For the text-containing cell, return its midpoint in (x, y) coordinate format. 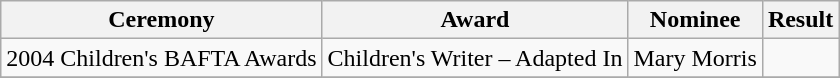
Result (800, 20)
Mary Morris (695, 58)
2004 Children's BAFTA Awards (162, 58)
Ceremony (162, 20)
Children's Writer – Adapted In (475, 58)
Award (475, 20)
Nominee (695, 20)
